From the cell containing the given text, extract its center point as (x, y) coordinate. 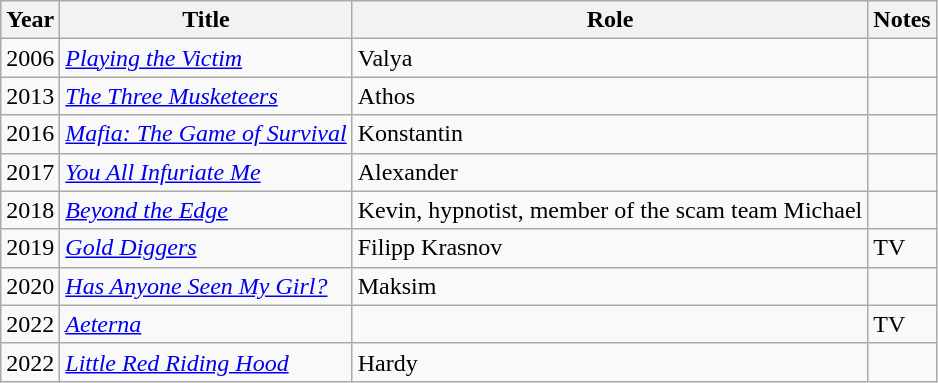
Beyond the Edge (206, 210)
Maksim (610, 286)
2016 (30, 134)
Kevin, hypnotist, member of the scam team Michael (610, 210)
Aeterna (206, 324)
Little Red Riding Hood (206, 362)
Valya (610, 58)
Alexander (610, 172)
Filipp Krasnov (610, 248)
2006 (30, 58)
Notes (902, 20)
2020 (30, 286)
Has Anyone Seen My Girl? (206, 286)
Hardy (610, 362)
2018 (30, 210)
2017 (30, 172)
Gold Diggers (206, 248)
Athos (610, 96)
2013 (30, 96)
Role (610, 20)
Playing the Victim (206, 58)
The Three Musketeers (206, 96)
Konstantin (610, 134)
Year (30, 20)
2019 (30, 248)
Mafia: The Game of Survival (206, 134)
Title (206, 20)
You All Infuriate Me (206, 172)
